Identify which cell holds the provided text, then report its [X, Y] central coordinate. 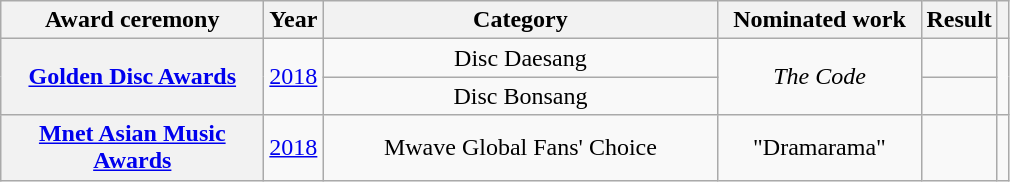
Disc Daesang [520, 58]
Mwave Global Fans' Choice [520, 148]
Category [520, 20]
Golden Disc Awards [132, 77]
Disc Bonsang [520, 96]
"Dramarama" [820, 148]
The Code [820, 77]
Mnet Asian Music Awards [132, 148]
Nominated work [820, 20]
Award ceremony [132, 20]
Result [959, 20]
Year [294, 20]
